Detect which cell encompasses the target text, then output its [X, Y] center coordinate. 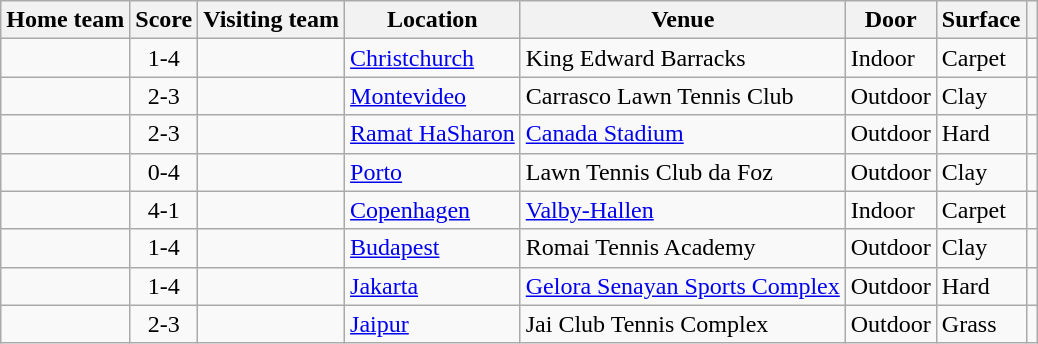
Venue [682, 20]
Location [433, 20]
Grass [981, 324]
Gelora Senayan Sports Complex [682, 286]
Surface [981, 20]
Christchurch [433, 58]
Visiting team [272, 20]
Jai Club Tennis Complex [682, 324]
Porto [433, 172]
Canada Stadium [682, 134]
Budapest [433, 248]
Montevideo [433, 96]
Valby-Hallen [682, 210]
Copenhagen [433, 210]
Home team [66, 20]
4-1 [164, 210]
Romai Tennis Academy [682, 248]
Jaipur [433, 324]
Jakarta [433, 286]
Carrasco Lawn Tennis Club [682, 96]
0-4 [164, 172]
Lawn Tennis Club da Foz [682, 172]
King Edward Barracks [682, 58]
Door [890, 20]
Ramat HaSharon [433, 134]
Score [164, 20]
